Return the [x, y] coordinate for the center point of the cell that contains the specified text.  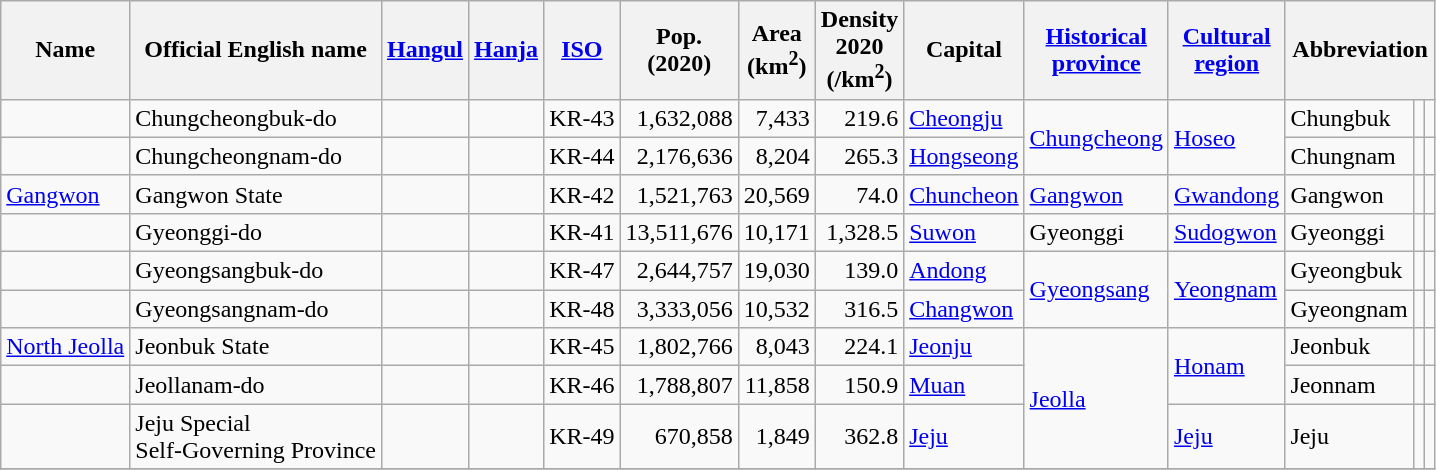
Official English name [256, 50]
7,433 [776, 118]
1,849 [776, 436]
316.5 [859, 309]
1,632,088 [679, 118]
13,511,676 [679, 232]
Hoseo [1226, 137]
Culturalregion [1226, 50]
Area(km2) [776, 50]
Gyeongsang [1096, 290]
Chungcheong [1096, 137]
1,521,763 [679, 194]
1,788,807 [679, 385]
Chungcheongbuk-do [256, 118]
Hanja [506, 50]
Jeju SpecialSelf-Governing Province [256, 436]
Historicalprovince [1096, 50]
74.0 [859, 194]
8,043 [776, 347]
139.0 [859, 271]
KR-45 [582, 347]
1,328.5 [859, 232]
Abbreviation [1360, 50]
265.3 [859, 156]
Gangwon State [256, 194]
Density2020(/km2) [859, 50]
Jeonbuk [1349, 347]
Gyeonggi-do [256, 232]
Yeongnam [1226, 290]
1,802,766 [679, 347]
Gyeongsangnam-do [256, 309]
Pop.(2020) [679, 50]
Jeollanam-do [256, 385]
Jeolla [1096, 398]
Gyeongbuk [1349, 271]
KR-49 [582, 436]
ISO [582, 50]
Chungnam [1349, 156]
2,644,757 [679, 271]
19,030 [776, 271]
20,569 [776, 194]
Jeonnam [1349, 385]
Gyeongsangbuk-do [256, 271]
KR-48 [582, 309]
Chungbuk [1349, 118]
Gyeongnam [1349, 309]
8,204 [776, 156]
Muan [964, 385]
219.6 [859, 118]
Hangul [424, 50]
Andong [964, 271]
362.8 [859, 436]
Hongseong [964, 156]
KR-44 [582, 156]
11,858 [776, 385]
10,171 [776, 232]
224.1 [859, 347]
North Jeolla [66, 347]
Gwandong [1226, 194]
Capital [964, 50]
Jeonju [964, 347]
10,532 [776, 309]
Chungcheongnam-do [256, 156]
150.9 [859, 385]
KR-41 [582, 232]
Changwon [964, 309]
KR-47 [582, 271]
2,176,636 [679, 156]
Jeonbuk State [256, 347]
Sudogwon [1226, 232]
Honam [1226, 366]
Cheongju [964, 118]
KR-42 [582, 194]
Name [66, 50]
Chuncheon [964, 194]
KR-43 [582, 118]
Suwon [964, 232]
670,858 [679, 436]
3,333,056 [679, 309]
KR-46 [582, 385]
